Extract the (x, y) coordinate from the center of the cell holding the provided text.  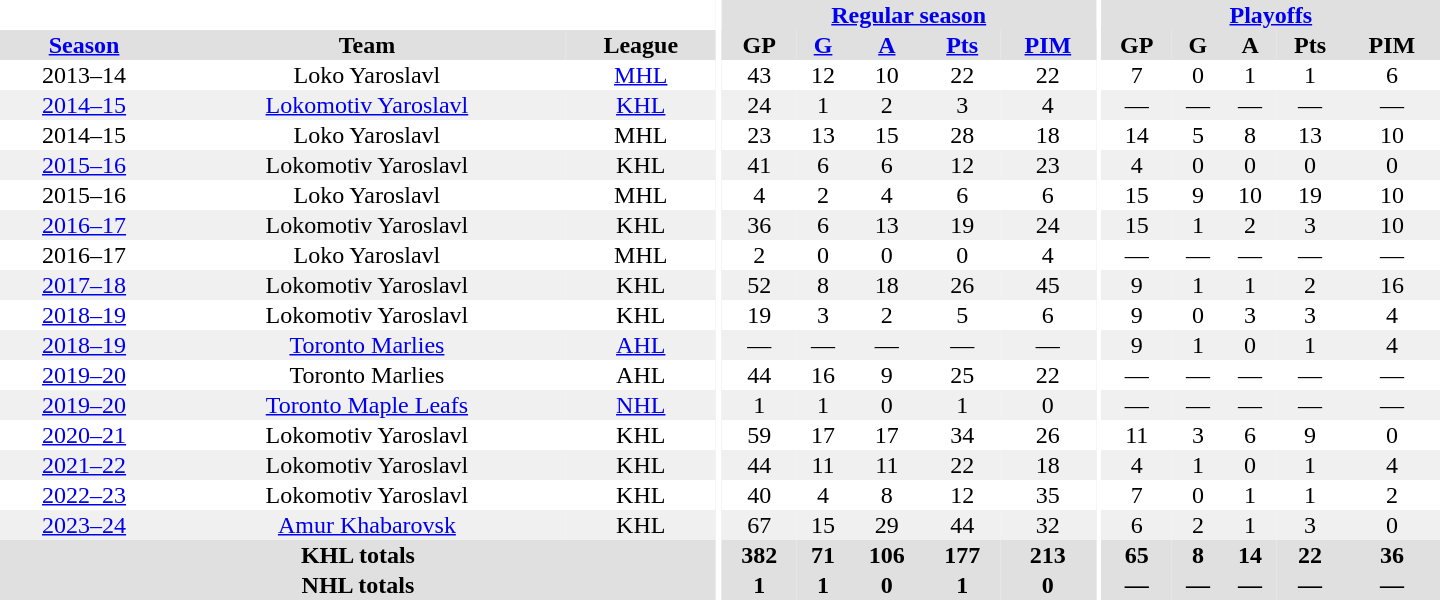
40 (760, 495)
41 (760, 165)
League (641, 45)
Toronto Maple Leafs (367, 405)
65 (1137, 555)
106 (886, 555)
KHL totals (358, 555)
213 (1048, 555)
34 (962, 435)
29 (886, 525)
Regular season (909, 15)
25 (962, 375)
2022–23 (84, 495)
Season (84, 45)
45 (1048, 285)
177 (962, 555)
67 (760, 525)
382 (760, 555)
Team (367, 45)
2013–14 (84, 75)
71 (823, 555)
2023–24 (84, 525)
35 (1048, 495)
43 (760, 75)
Playoffs (1271, 15)
28 (962, 135)
2017–18 (84, 285)
2020–21 (84, 435)
32 (1048, 525)
Amur Khabarovsk (367, 525)
NHL (641, 405)
59 (760, 435)
NHL totals (358, 585)
52 (760, 285)
2021–22 (84, 465)
